Return [x, y] of the center of cell containing provided text 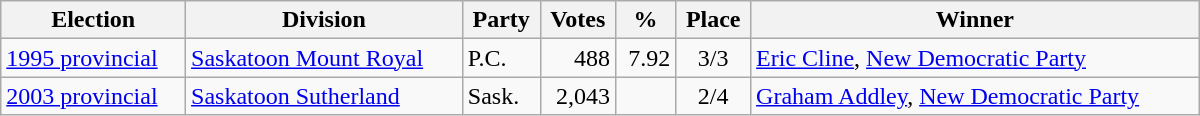
Sask. [501, 96]
% [645, 20]
2,043 [578, 96]
Saskatoon Mount Royal [324, 58]
2003 provincial [94, 96]
Eric Cline, New Democratic Party [976, 58]
Winner [976, 20]
Place [714, 20]
Saskatoon Sutherland [324, 96]
Election [94, 20]
1995 provincial [94, 58]
3/3 [714, 58]
Party [501, 20]
Division [324, 20]
7.92 [645, 58]
P.C. [501, 58]
Graham Addley, New Democratic Party [976, 96]
488 [578, 58]
2/4 [714, 96]
Votes [578, 20]
